Identify which cell holds the provided text, then report its [X, Y] central coordinate. 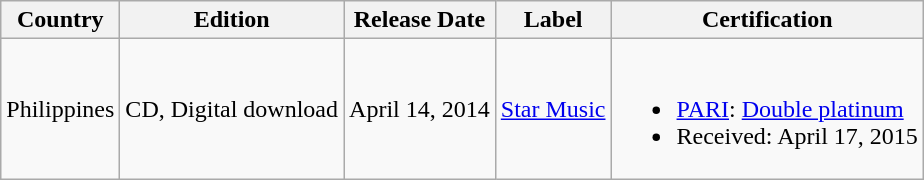
Edition [232, 20]
April 14, 2014 [420, 109]
Certification [767, 20]
CD, Digital download [232, 109]
Star Music [553, 109]
Label [553, 20]
Country [60, 20]
PARI: Double platinumReceived: April 17, 2015 [767, 109]
Philippines [60, 109]
Release Date [420, 20]
